Determine the [x, y] coordinate at the center of the cell enclosing the given text.  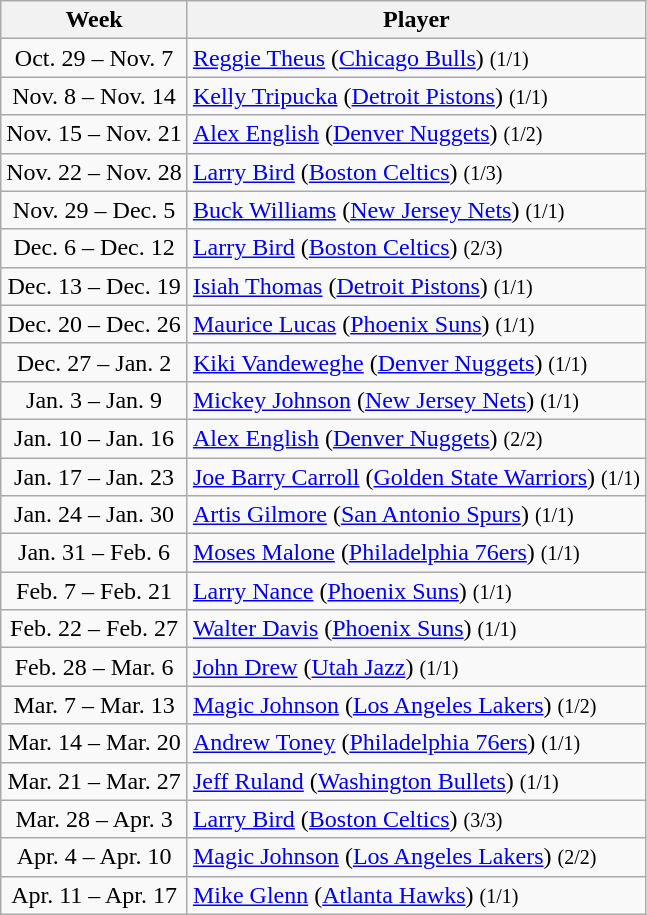
Mike Glenn (Atlanta Hawks) (1/1) [416, 895]
Andrew Toney (Philadelphia 76ers) (1/1) [416, 743]
Mar. 21 – Mar. 27 [94, 781]
Magic Johnson (Los Angeles Lakers) (2/2) [416, 857]
John Drew (Utah Jazz) (1/1) [416, 667]
Nov. 15 – Nov. 21 [94, 134]
Larry Bird (Boston Celtics) (3/3) [416, 819]
Oct. 29 – Nov. 7 [94, 58]
Artis Gilmore (San Antonio Spurs) (1/1) [416, 515]
Dec. 20 – Dec. 26 [94, 324]
Jeff Ruland (Washington Bullets) (1/1) [416, 781]
Player [416, 20]
Jan. 10 – Jan. 16 [94, 438]
Alex English (Denver Nuggets) (1/2) [416, 134]
Mar. 28 – Apr. 3 [94, 819]
Magic Johnson (Los Angeles Lakers) (1/2) [416, 705]
Apr. 4 – Apr. 10 [94, 857]
Jan. 31 – Feb. 6 [94, 553]
Feb. 7 – Feb. 21 [94, 591]
Larry Bird (Boston Celtics) (2/3) [416, 248]
Mar. 7 – Mar. 13 [94, 705]
Nov. 22 – Nov. 28 [94, 172]
Larry Bird (Boston Celtics) (1/3) [416, 172]
Isiah Thomas (Detroit Pistons) (1/1) [416, 286]
Week [94, 20]
Joe Barry Carroll (Golden State Warriors) (1/1) [416, 477]
Jan. 24 – Jan. 30 [94, 515]
Feb. 22 – Feb. 27 [94, 629]
Dec. 27 – Jan. 2 [94, 362]
Kiki Vandeweghe (Denver Nuggets) (1/1) [416, 362]
Alex English (Denver Nuggets) (2/2) [416, 438]
Buck Williams (New Jersey Nets) (1/1) [416, 210]
Feb. 28 – Mar. 6 [94, 667]
Kelly Tripucka (Detroit Pistons) (1/1) [416, 96]
Nov. 8 – Nov. 14 [94, 96]
Dec. 6 – Dec. 12 [94, 248]
Dec. 13 – Dec. 19 [94, 286]
Apr. 11 – Apr. 17 [94, 895]
Moses Malone (Philadelphia 76ers) (1/1) [416, 553]
Maurice Lucas (Phoenix Suns) (1/1) [416, 324]
Reggie Theus (Chicago Bulls) (1/1) [416, 58]
Jan. 3 – Jan. 9 [94, 400]
Mar. 14 – Mar. 20 [94, 743]
Mickey Johnson (New Jersey Nets) (1/1) [416, 400]
Larry Nance (Phoenix Suns) (1/1) [416, 591]
Jan. 17 – Jan. 23 [94, 477]
Walter Davis (Phoenix Suns) (1/1) [416, 629]
Nov. 29 – Dec. 5 [94, 210]
